For the text-containing cell, return its midpoint in [x, y] coordinate format. 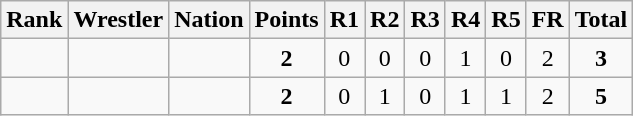
R4 [465, 20]
Total [601, 20]
FR [548, 20]
R5 [506, 20]
Points [286, 20]
Wrestler [118, 20]
R3 [425, 20]
3 [601, 58]
5 [601, 96]
Rank [34, 20]
R1 [344, 20]
R2 [385, 20]
Nation [209, 20]
